From the cell containing the given text, extract its center point as (X, Y) coordinate. 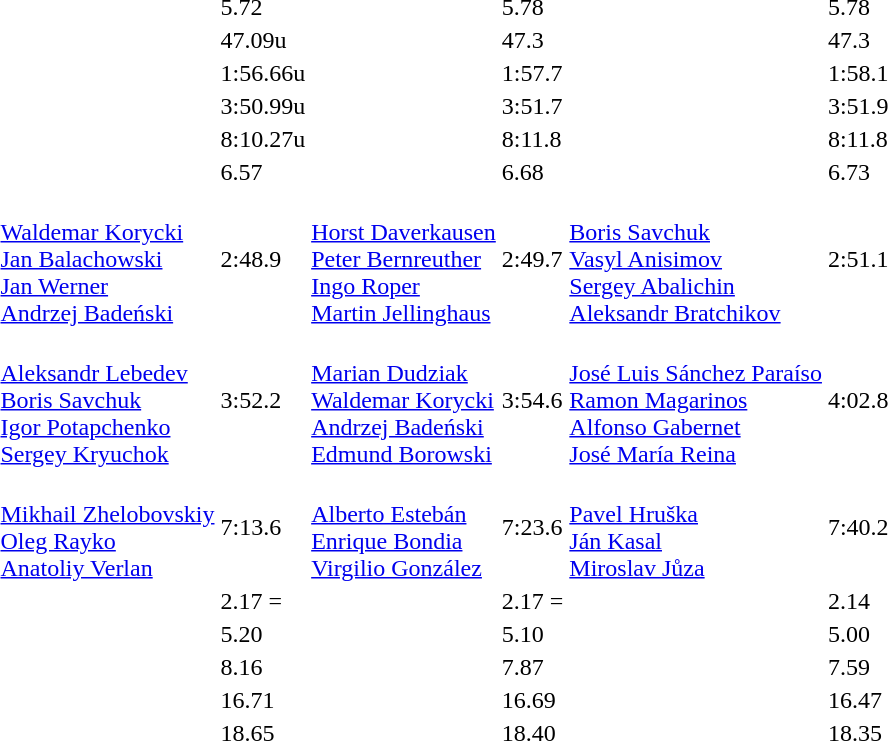
7:13.6 (263, 528)
6.57 (263, 172)
7:23.6 (532, 528)
47.09u (263, 40)
1:57.7 (532, 73)
3:50.99u (263, 106)
Marian DudziakWaldemar KoryckiAndrzej BadeńskiEdmund Borowski (404, 400)
16.69 (532, 700)
5.20 (263, 634)
Horst DaverkausenPeter BernreutherIngo RoperMartin Jellinghaus (404, 259)
8.16 (263, 667)
2:49.7 (532, 259)
8:10.27u (263, 139)
Boris SavchukVasyl AnisimovSergey AbalichinAleksandr Bratchikov (696, 259)
7.87 (532, 667)
3:54.6 (532, 400)
16.71 (263, 700)
Alberto EstebánEnrique BondiaVirgilio González (404, 528)
6.68 (532, 172)
José Luis Sánchez ParaísoRamon MagarinosAlfonso GabernetJosé María Reina (696, 400)
2:48.9 (263, 259)
5.10 (532, 634)
47.3 (532, 40)
Pavel HruškaJán KasalMiroslav Jůza (696, 528)
3:51.7 (532, 106)
1:56.66u (263, 73)
8:11.8 (532, 139)
3:52.2 (263, 400)
